Scan for the cell matching the given text and deliver its (x, y) coordinate at center. 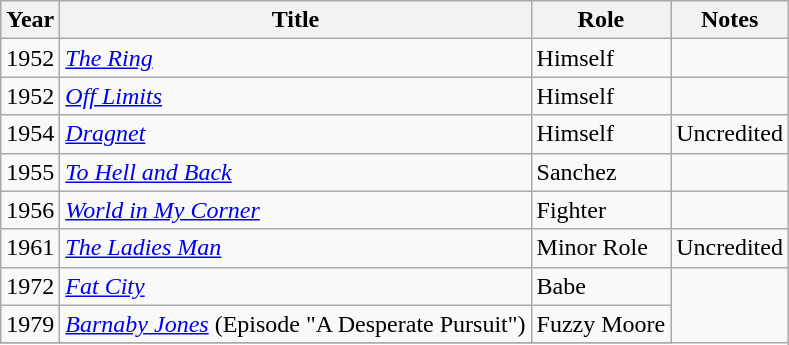
Barnaby Jones (Episode "A Desperate Pursuit") (296, 324)
Notes (730, 20)
Fuzzy Moore (601, 324)
The Ladies Man (296, 248)
1955 (30, 172)
World in My Corner (296, 210)
1956 (30, 210)
Off Limits (296, 96)
1979 (30, 324)
Fighter (601, 210)
1954 (30, 134)
The Ring (296, 58)
Dragnet (296, 134)
Babe (601, 286)
Fat City (296, 286)
1972 (30, 286)
To Hell and Back (296, 172)
Sanchez (601, 172)
Year (30, 20)
Title (296, 20)
1961 (30, 248)
Role (601, 20)
Minor Role (601, 248)
